Locate the cell with the specified text and output its [X, Y] center coordinate. 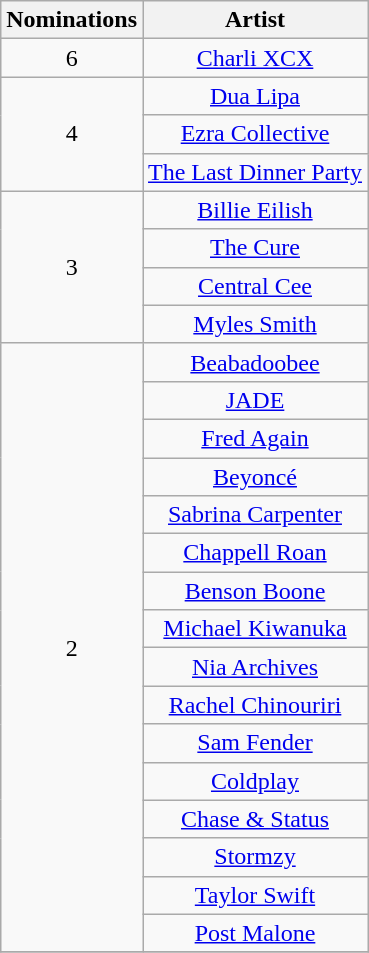
Nominations [72, 20]
Charli XCX [254, 58]
6 [72, 58]
Central Cee [254, 286]
Coldplay [254, 781]
Ezra Collective [254, 134]
Billie Eilish [254, 210]
3 [72, 267]
Beabadoobee [254, 362]
2 [72, 648]
The Last Dinner Party [254, 172]
JADE [254, 400]
4 [72, 134]
Dua Lipa [254, 96]
Chase & Status [254, 819]
Sabrina Carpenter [254, 515]
Beyoncé [254, 477]
Nia Archives [254, 667]
Sam Fender [254, 743]
Rachel Chinouriri [254, 705]
Michael Kiwanuka [254, 629]
Post Malone [254, 933]
Fred Again [254, 438]
Artist [254, 20]
The Cure [254, 248]
Stormzy [254, 857]
Chappell Roan [254, 553]
Benson Boone [254, 591]
Taylor Swift [254, 895]
Myles Smith [254, 324]
